Search for the cell housing the specified text and yield its [x, y] center coordinate. 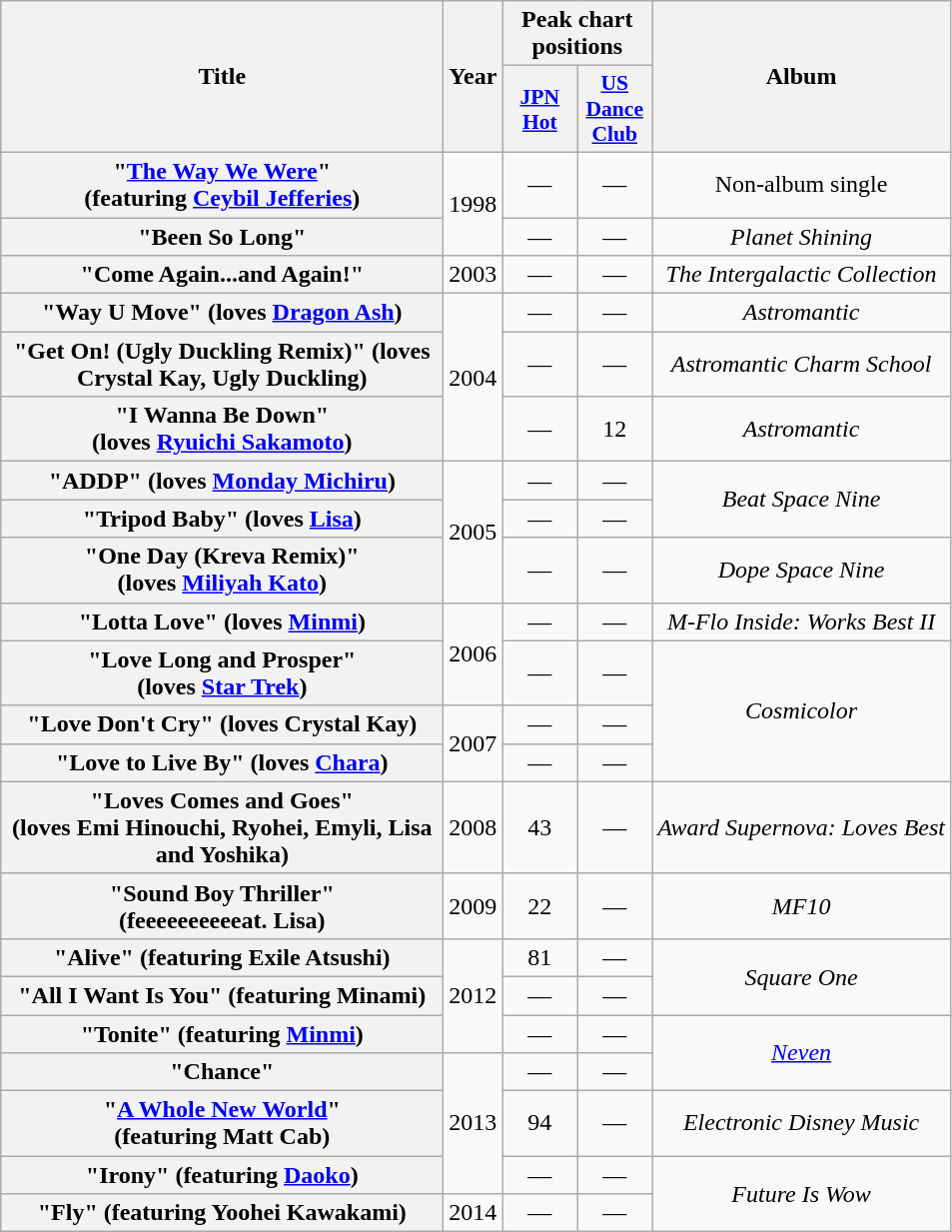
"All I Want Is You" (featuring Minami) [222, 995]
M-Flo Inside: Works Best II [801, 621]
US Dance Club [615, 110]
2008 [474, 827]
Year [474, 77]
Future Is Wow [801, 1194]
Planet Shining [801, 237]
"Way U Move" (loves Dragon Ash) [222, 313]
"Love Long and Prosper" (loves Star Trek) [222, 673]
94 [539, 1123]
"Come Again...and Again!" [222, 275]
"Irony" (featuring Daoko) [222, 1175]
"Love to Live By" (loves Chara) [222, 762]
2005 [474, 532]
Cosmicolor [801, 711]
"Chance" [222, 1072]
JPN Hot [539, 110]
"A Whole New World" (featuring Matt Cab) [222, 1123]
Peak chart positions [577, 34]
The Intergalactic Collection [801, 275]
"Sound Boy Thriller" (feeeeeeeeeeat. Lisa) [222, 905]
"Been So Long" [222, 237]
Non-album single [801, 184]
MF10 [801, 905]
Astromantic Charm School [801, 364]
"The Way We Were" (featuring Ceybil Jefferies) [222, 184]
2004 [474, 378]
"Get On! (Ugly Duckling Remix)" (loves Crystal Kay, Ugly Duckling) [222, 364]
"Fly" (featuring Yoohei Kawakami) [222, 1213]
Award Supernova: Loves Best [801, 827]
"Loves Comes and Goes" (loves Emi Hinouchi, Ryohei, Emyli, Lisa and Yoshika) [222, 827]
Album [801, 77]
Title [222, 77]
12 [615, 430]
81 [539, 957]
"Love Don't Cry" (loves Crystal Kay) [222, 724]
"Tripod Baby" (loves Lisa) [222, 519]
Dope Space Nine [801, 570]
"Alive" (featuring Exile Atsushi) [222, 957]
Neven [801, 1053]
2013 [474, 1123]
"Tonite" (featuring Minmi) [222, 1034]
Square One [801, 976]
"I Wanna Be Down"(loves Ryuichi Sakamoto) [222, 430]
"One Day (Kreva Remix)" (loves Miliyah Kato) [222, 570]
2014 [474, 1213]
"ADDP" (loves Monday Michiru) [222, 481]
2007 [474, 743]
43 [539, 827]
2003 [474, 275]
Beat Space Nine [801, 500]
2006 [474, 653]
2009 [474, 905]
2012 [474, 995]
1998 [474, 204]
"Lotta Love" (loves Minmi) [222, 621]
Electronic Disney Music [801, 1123]
22 [539, 905]
